Return the (X, Y) coordinate for the center point of the cell that contains the specified text.  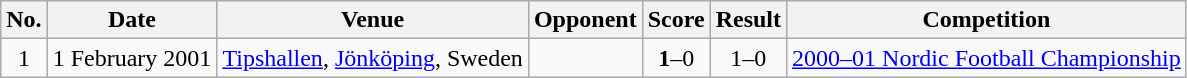
Opponent (585, 20)
Score (676, 20)
1 February 2001 (132, 58)
Date (132, 20)
1 (24, 58)
No. (24, 20)
Tipshallen, Jönköping, Sweden (373, 58)
2000–01 Nordic Football Championship (987, 58)
Competition (987, 20)
Result (748, 20)
Venue (373, 20)
